Search for the cell housing the specified text and yield its [X, Y] center coordinate. 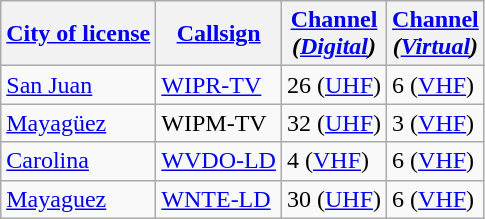
4 (VHF) [334, 161]
Callsign [219, 34]
Mayagüez [78, 123]
WIPM-TV [219, 123]
26 (UHF) [334, 85]
30 (UHF) [334, 199]
WVDO-LD [219, 161]
Channel(Virtual) [436, 34]
San Juan [78, 85]
3 (VHF) [436, 123]
WIPR-TV [219, 85]
WNTE-LD [219, 199]
City of license [78, 34]
32 (UHF) [334, 123]
Carolina [78, 161]
Channel(Digital) [334, 34]
Mayaguez [78, 199]
